Extract the [X, Y] coordinate from the center of the cell holding the provided text.  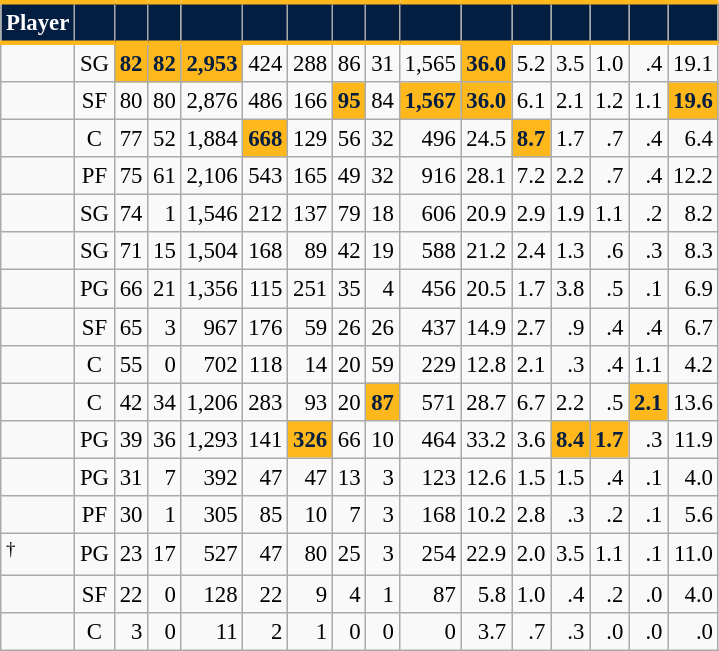
1,293 [212, 439]
2.0 [532, 554]
14.9 [486, 327]
19.1 [693, 62]
6.9 [693, 289]
967 [212, 327]
1,356 [212, 289]
15 [164, 251]
25 [348, 554]
392 [212, 477]
19 [382, 251]
74 [130, 214]
61 [164, 176]
305 [212, 515]
† [38, 554]
11 [212, 632]
7.2 [532, 176]
606 [430, 214]
1.2 [610, 101]
326 [310, 439]
89 [310, 251]
283 [266, 402]
36 [164, 439]
527 [212, 554]
129 [310, 139]
916 [430, 176]
128 [212, 594]
6.4 [693, 139]
702 [212, 364]
588 [430, 251]
10.2 [486, 515]
8.3 [693, 251]
84 [382, 101]
22.9 [486, 554]
28.7 [486, 402]
20.5 [486, 289]
77 [130, 139]
543 [266, 176]
71 [130, 251]
1.9 [570, 214]
17 [164, 554]
9 [310, 594]
2.8 [532, 515]
486 [266, 101]
1,565 [430, 62]
30 [130, 515]
5.8 [486, 594]
2 [266, 632]
5.2 [532, 62]
13 [348, 477]
79 [348, 214]
8.2 [693, 214]
8.4 [570, 439]
496 [430, 139]
137 [310, 214]
12.6 [486, 477]
14 [310, 364]
1,206 [212, 402]
95 [348, 101]
.9 [570, 327]
212 [266, 214]
288 [310, 62]
424 [266, 62]
3.7 [486, 632]
11.9 [693, 439]
12.2 [693, 176]
13.6 [693, 402]
668 [266, 139]
34 [164, 402]
93 [310, 402]
28.1 [486, 176]
2.7 [532, 327]
166 [310, 101]
254 [430, 554]
35 [348, 289]
1,567 [430, 101]
8.7 [532, 139]
21 [164, 289]
Player [38, 22]
115 [266, 289]
18 [382, 214]
5.6 [693, 515]
.6 [610, 251]
33.2 [486, 439]
2,876 [212, 101]
55 [130, 364]
52 [164, 139]
2,106 [212, 176]
56 [348, 139]
251 [310, 289]
1,884 [212, 139]
1,546 [212, 214]
6.1 [532, 101]
3.6 [532, 439]
65 [130, 327]
165 [310, 176]
75 [130, 176]
86 [348, 62]
21.2 [486, 251]
19.6 [693, 101]
1.3 [570, 251]
85 [266, 515]
176 [266, 327]
3.8 [570, 289]
571 [430, 402]
437 [430, 327]
1,504 [212, 251]
39 [130, 439]
12.8 [486, 364]
229 [430, 364]
20.9 [486, 214]
464 [430, 439]
2.9 [532, 214]
11.0 [693, 554]
2.4 [532, 251]
141 [266, 439]
2,953 [212, 62]
24.5 [486, 139]
4.2 [693, 364]
23 [130, 554]
118 [266, 364]
49 [348, 176]
123 [430, 477]
456 [430, 289]
